From the cell containing the given text, extract its center point as [X, Y] coordinate. 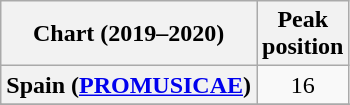
16 [303, 85]
Chart (2019–2020) [129, 34]
Spain (PROMUSICAE) [129, 85]
Peakposition [303, 34]
